Return [X, Y] of the center of cell containing provided text 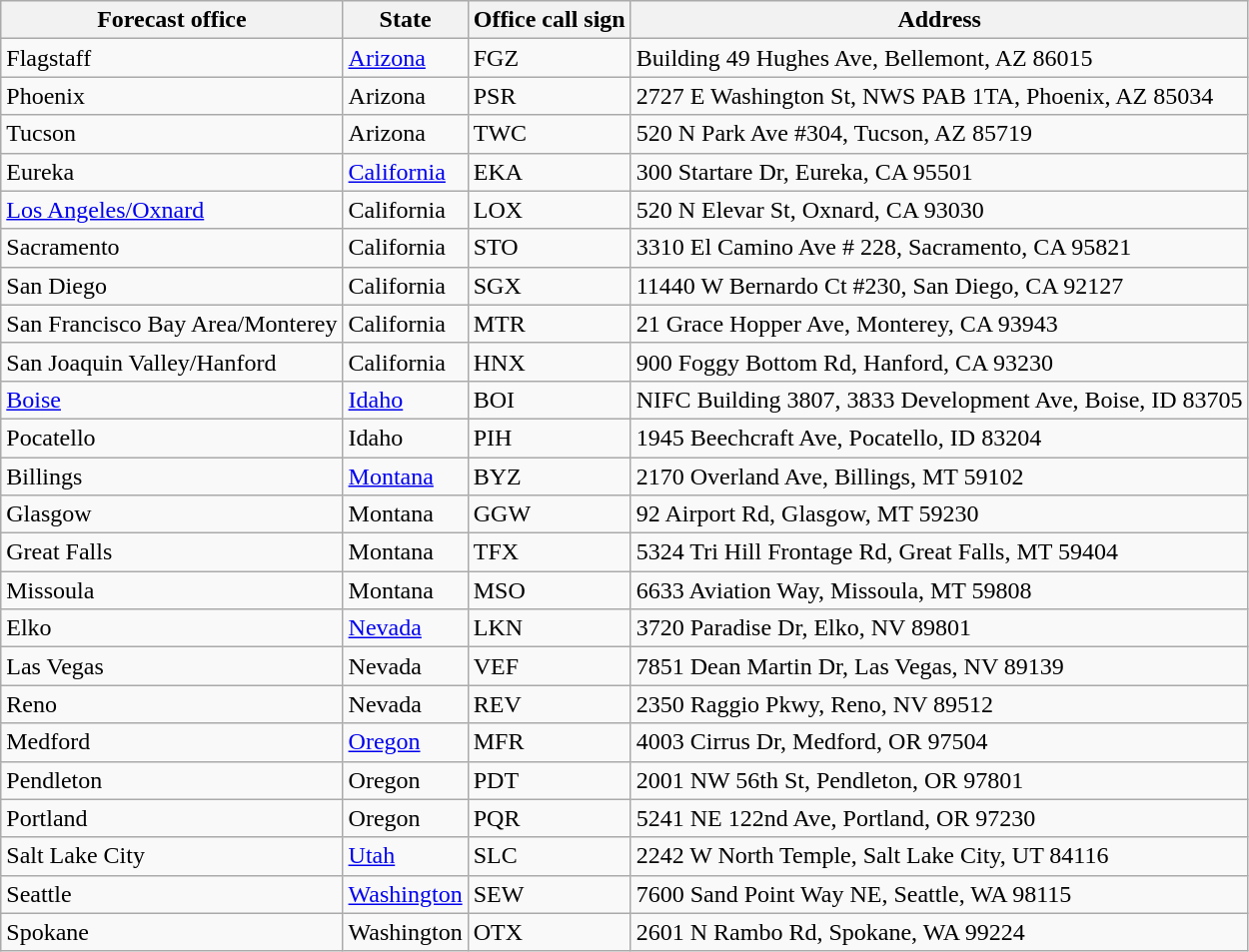
GGW [550, 514]
92 Airport Rd, Glasgow, MT 59230 [939, 514]
Sacramento [172, 248]
San Francisco Bay Area/Monterey [172, 324]
900 Foggy Bottom Rd, Hanford, CA 93230 [939, 362]
2242 W North Temple, Salt Lake City, UT 84116 [939, 856]
SLC [550, 856]
PQR [550, 818]
State [406, 20]
MTR [550, 324]
HNX [550, 362]
Elko [172, 628]
MSO [550, 590]
Great Falls [172, 552]
6633 Aviation Way, Missoula, MT 59808 [939, 590]
2601 N Rambo Rd, Spokane, WA 99224 [939, 932]
LOX [550, 210]
Tucson [172, 134]
TWC [550, 134]
Reno [172, 704]
Pendleton [172, 780]
2727 E Washington St, NWS PAB 1TA, Phoenix, AZ 85034 [939, 96]
Spokane [172, 932]
PSR [550, 96]
PDT [550, 780]
Portland [172, 818]
Medford [172, 742]
2170 Overland Ave, Billings, MT 59102 [939, 476]
VEF [550, 666]
San Diego [172, 286]
NIFC Building 3807, 3833 Development Ave, Boise, ID 83705 [939, 400]
3310 El Camino Ave # 228, Sacramento, CA 95821 [939, 248]
REV [550, 704]
2001 NW 56th St, Pendleton, OR 97801 [939, 780]
PIH [550, 438]
Building 49 Hughes Ave, Bellemont, AZ 86015 [939, 58]
SEW [550, 894]
11440 W Bernardo Ct #230, San Diego, CA 92127 [939, 286]
BYZ [550, 476]
5324 Tri Hill Frontage Rd, Great Falls, MT 59404 [939, 552]
Phoenix [172, 96]
Eureka [172, 172]
OTX [550, 932]
EKA [550, 172]
3720 Paradise Dr, Elko, NV 89801 [939, 628]
Salt Lake City [172, 856]
Billings [172, 476]
Flagstaff [172, 58]
21 Grace Hopper Ave, Monterey, CA 93943 [939, 324]
TFX [550, 552]
Glasgow [172, 514]
Los Angeles/Oxnard [172, 210]
520 N Elevar St, Oxnard, CA 93030 [939, 210]
Missoula [172, 590]
7600 Sand Point Way NE, Seattle, WA 98115 [939, 894]
Seattle [172, 894]
5241 NE 122nd Ave, Portland, OR 97230 [939, 818]
San Joaquin Valley/Hanford [172, 362]
Utah [406, 856]
4003 Cirrus Dr, Medford, OR 97504 [939, 742]
Forecast office [172, 20]
Office call sign [550, 20]
MFR [550, 742]
SGX [550, 286]
1945 Beechcraft Ave, Pocatello, ID 83204 [939, 438]
FGZ [550, 58]
Boise [172, 400]
LKN [550, 628]
300 Startare Dr, Eureka, CA 95501 [939, 172]
Pocatello [172, 438]
STO [550, 248]
BOI [550, 400]
Las Vegas [172, 666]
2350 Raggio Pkwy, Reno, NV 89512 [939, 704]
Address [939, 20]
520 N Park Ave #304, Tucson, AZ 85719 [939, 134]
7851 Dean Martin Dr, Las Vegas, NV 89139 [939, 666]
